Provide the [X, Y] coordinate of the cell's center where the given text is located.  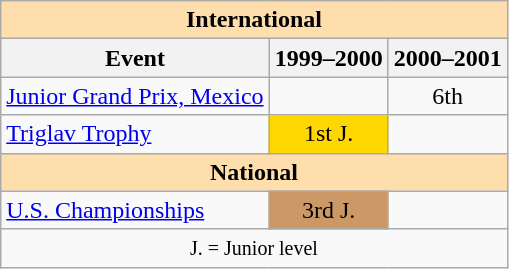
International [254, 20]
National [254, 172]
1st J. [328, 134]
Junior Grand Prix, Mexico [135, 96]
J. = Junior level [254, 248]
Event [135, 58]
1999–2000 [328, 58]
Triglav Trophy [135, 134]
U.S. Championships [135, 210]
2000–2001 [448, 58]
6th [448, 96]
3rd J. [328, 210]
